Capture the cell that displays the provided text and extract its [x, y] central coordinate. 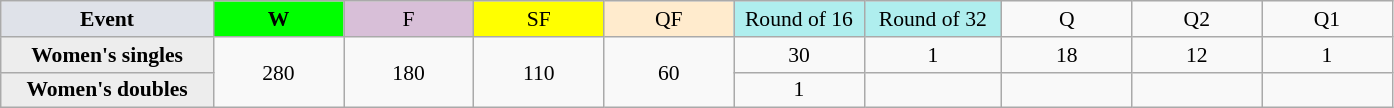
12 [1197, 55]
Q2 [1197, 19]
Q [1067, 19]
Women's singles [108, 55]
Women's doubles [108, 90]
Round of 16 [799, 19]
180 [409, 72]
18 [1067, 55]
Q1 [1327, 19]
F [409, 19]
SF [539, 19]
60 [669, 72]
Event [108, 19]
QF [669, 19]
30 [799, 55]
W [278, 19]
110 [539, 72]
280 [278, 72]
Round of 32 [933, 19]
